Return (X, Y) of the center of cell containing provided text 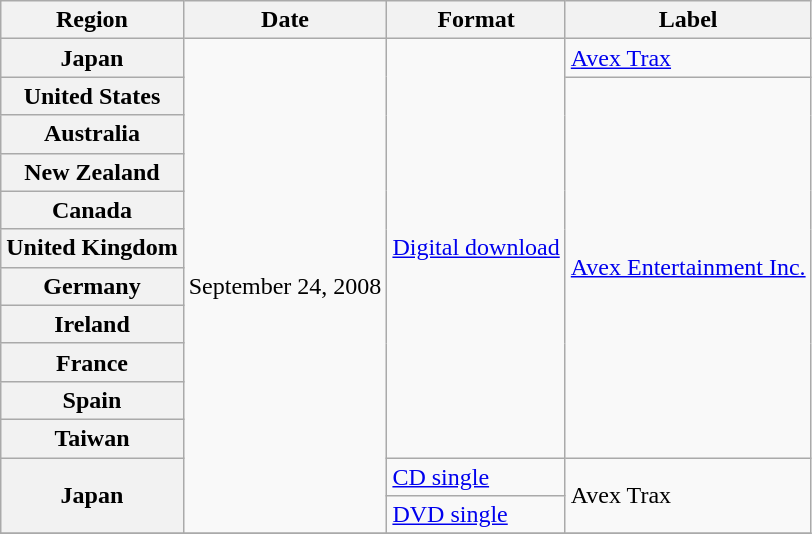
Label (688, 20)
Date (285, 20)
Canada (92, 210)
Ireland (92, 324)
Region (92, 20)
Australia (92, 134)
United Kingdom (92, 248)
September 24, 2008 (285, 286)
Digital download (476, 248)
Spain (92, 400)
Format (476, 20)
Taiwan (92, 438)
Avex Entertainment Inc. (688, 268)
New Zealand (92, 172)
DVD single (476, 515)
CD single (476, 477)
United States (92, 96)
Germany (92, 286)
France (92, 362)
